Locate the cell with the specified text and output its [X, Y] center coordinate. 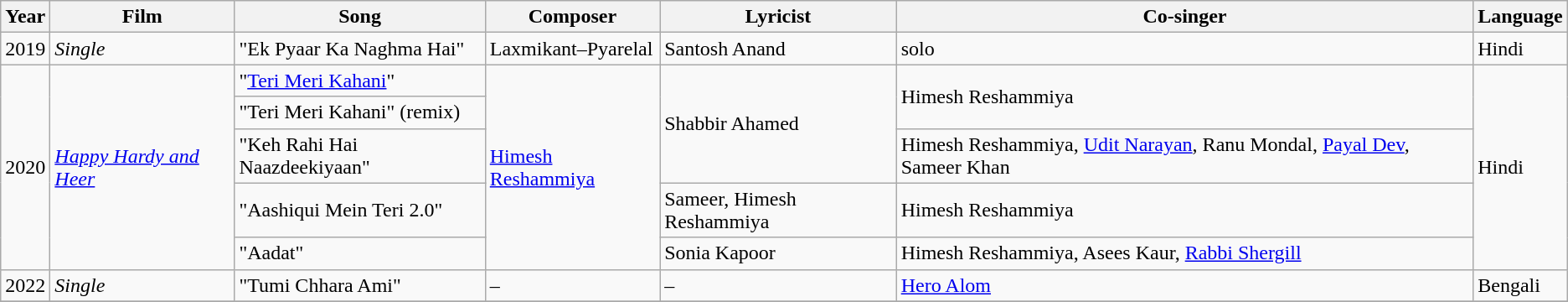
solo [1184, 49]
"Ek Pyaar Ka Naghma Hai" [360, 49]
Santosh Anand [779, 49]
Hero Alom [1184, 285]
Happy Hardy and Heer [142, 167]
"Teri Meri Kahani" (remix) [360, 112]
"Teri Meri Kahani" [360, 81]
Sameer, Himesh Reshammiya [779, 210]
Year [25, 17]
Lyricist [779, 17]
"Keh Rahi Hai Naazdeekiyaan" [360, 156]
Language [1520, 17]
Sonia Kapoor [779, 253]
"Aadat" [360, 253]
"Aashiqui Mein Teri 2.0" [360, 210]
2020 [25, 167]
Song [360, 17]
"Tumi Chhara Ami" [360, 285]
Shabbir Ahamed [779, 124]
Film [142, 17]
Co-singer [1184, 17]
2019 [25, 49]
2022 [25, 285]
Himesh Reshammiya, Udit Narayan, Ranu Mondal, Payal Dev, Sameer Khan [1184, 156]
Composer [572, 17]
Bengali [1520, 285]
Himesh Reshammiya, Asees Kaur, Rabbi Shergill [1184, 253]
Laxmikant–Pyarelal [572, 49]
